Determine the (x, y) coordinate at the center of the cell enclosing the given text.  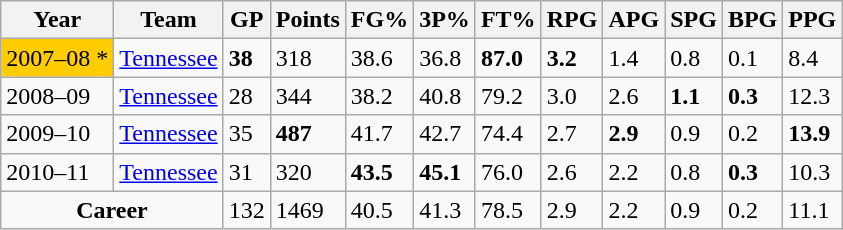
RPG (572, 20)
1469 (308, 210)
1.1 (694, 96)
2.7 (572, 134)
GP (246, 20)
87.0 (508, 58)
11.1 (812, 210)
42.7 (445, 134)
FG% (379, 20)
3.0 (572, 96)
40.5 (379, 210)
74.4 (508, 134)
APG (634, 20)
38.2 (379, 96)
Points (308, 20)
3.2 (572, 58)
35 (246, 134)
8.4 (812, 58)
BPG (752, 20)
40.8 (445, 96)
41.7 (379, 134)
Career (112, 210)
FT% (508, 20)
12.3 (812, 96)
SPG (694, 20)
318 (308, 58)
43.5 (379, 172)
13.9 (812, 134)
76.0 (508, 172)
2010–11 (58, 172)
PPG (812, 20)
2007–08 * (58, 58)
Team (168, 20)
0.1 (752, 58)
38 (246, 58)
41.3 (445, 210)
Year (58, 20)
2009–10 (58, 134)
3P% (445, 20)
45.1 (445, 172)
1.4 (634, 58)
487 (308, 134)
36.8 (445, 58)
320 (308, 172)
28 (246, 96)
132 (246, 210)
31 (246, 172)
79.2 (508, 96)
344 (308, 96)
2008–09 (58, 96)
10.3 (812, 172)
38.6 (379, 58)
78.5 (508, 210)
